Determine the [X, Y] coordinate at the center of the cell enclosing the given text.  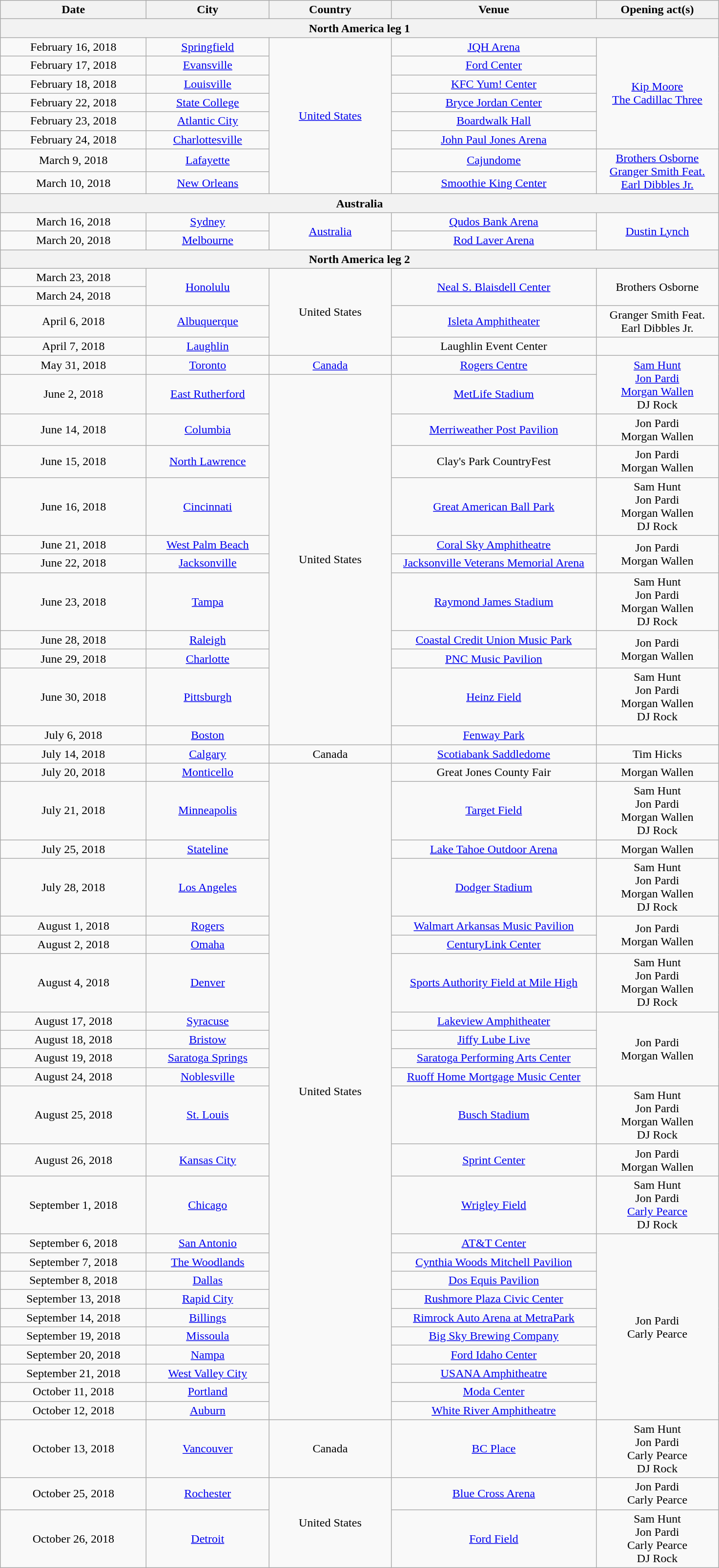
White River Amphitheatre [494, 1410]
Bryce Jordan Center [494, 102]
City [208, 10]
Evansville [208, 65]
June 23, 2018 [73, 601]
Walmart Arkansas Music Pavilion [494, 926]
June 30, 2018 [73, 697]
Toronto [208, 365]
April 7, 2018 [73, 346]
Atlantic City [208, 121]
MetLife Stadium [494, 394]
Rochester [208, 1493]
February 16, 2018 [73, 47]
Raleigh [208, 640]
BC Place [494, 1448]
Heinz Field [494, 697]
June 22, 2018 [73, 563]
Denver [208, 983]
Neal S. Blaisdell Center [494, 287]
Rimrock Auto Arena at MetraPark [494, 1318]
Fenway Park [494, 735]
August 17, 2018 [73, 1021]
August 26, 2018 [73, 1160]
March 16, 2018 [73, 222]
September 19, 2018 [73, 1336]
September 13, 2018 [73, 1299]
Saratoga Performing Arts Center [494, 1058]
Detroit [208, 1538]
Lafayette [208, 160]
North America leg 2 [359, 259]
Sports Authority Field at Mile High [494, 983]
Chicago [208, 1204]
Missoula [208, 1336]
CenturyLink Center [494, 944]
Raymond James Stadium [494, 601]
Ruoff Home Mortgage Music Center [494, 1077]
USANA Amphitheatre [494, 1373]
September 6, 2018 [73, 1243]
Honolulu [208, 287]
Omaha [208, 944]
Rapid City [208, 1299]
Moda Center [494, 1392]
Charlottesville [208, 140]
Laughlin Event Center [494, 346]
Los Angeles [208, 887]
May 31, 2018 [73, 365]
June 14, 2018 [73, 429]
Charlotte [208, 658]
October 13, 2018 [73, 1448]
July 14, 2018 [73, 754]
Rogers [208, 926]
Kansas City [208, 1160]
Country [330, 10]
September 8, 2018 [73, 1281]
Smoothie King Center [494, 183]
June 28, 2018 [73, 640]
August 1, 2018 [73, 926]
September 7, 2018 [73, 1262]
Cincinnati [208, 507]
August 2, 2018 [73, 944]
Columbia [208, 429]
September 21, 2018 [73, 1373]
February 18, 2018 [73, 84]
Sydney [208, 222]
North Lawrence [208, 462]
North America leg 1 [359, 28]
Clay's Park CountryFest [494, 462]
September 20, 2018 [73, 1355]
Kip MooreThe Cadillac Three [657, 93]
Portland [208, 1392]
February 17, 2018 [73, 65]
Springfield [208, 47]
August 25, 2018 [73, 1115]
Lake Tahoe Outdoor Arena [494, 849]
West Valley City [208, 1373]
Target Field [494, 811]
Isleta Amphitheater [494, 321]
Blue Cross Arena [494, 1493]
State College [208, 102]
Date [73, 10]
October 12, 2018 [73, 1410]
August 4, 2018 [73, 983]
Cynthia Woods Mitchell Pavilion [494, 1262]
Pittsburgh [208, 697]
Syracuse [208, 1021]
Stateline [208, 849]
Coastal Credit Union Music Park [494, 640]
San Antonio [208, 1243]
Billings [208, 1318]
Bristow [208, 1039]
Saratoga Springs [208, 1058]
October 11, 2018 [73, 1392]
Great Jones County Fair [494, 773]
February 22, 2018 [73, 102]
Great American Ball Park [494, 507]
Boardwalk Hall [494, 121]
Ford Field [494, 1538]
Cajundome [494, 160]
Minneapolis [208, 811]
New Orleans [208, 183]
Boston [208, 735]
March 10, 2018 [73, 183]
The Woodlands [208, 1262]
October 25, 2018 [73, 1493]
Ford Center [494, 65]
Jacksonville Veterans Memorial Arena [494, 563]
Tampa [208, 601]
August 24, 2018 [73, 1077]
Brothers Osborne [657, 287]
West Palm Beach [208, 545]
Dallas [208, 1281]
Sprint Center [494, 1160]
February 24, 2018 [73, 140]
Dustin Lynch [657, 231]
March 23, 2018 [73, 278]
Laughlin [208, 346]
JQH Arena [494, 47]
Wrigley Field [494, 1204]
March 9, 2018 [73, 160]
Lakeview Amphitheater [494, 1021]
Auburn [208, 1410]
St. Louis [208, 1115]
July 20, 2018 [73, 773]
Vancouver [208, 1448]
October 26, 2018 [73, 1538]
February 23, 2018 [73, 121]
June 16, 2018 [73, 507]
June 2, 2018 [73, 394]
Opening act(s) [657, 10]
June 15, 2018 [73, 462]
Dodger Stadium [494, 887]
Melbourne [208, 240]
Big Sky Brewing Company [494, 1336]
Merriweather Post Pavilion [494, 429]
August 18, 2018 [73, 1039]
June 29, 2018 [73, 658]
Jacksonville [208, 563]
PNC Music Pavilion [494, 658]
Ford Idaho Center [494, 1355]
Rogers Centre [494, 365]
Qudos Bank Arena [494, 222]
Coral Sky Amphitheatre [494, 545]
Tim Hicks [657, 754]
July 28, 2018 [73, 887]
Louisville [208, 84]
Albuquerque [208, 321]
AT&T Center [494, 1243]
KFC Yum! Center [494, 84]
September 1, 2018 [73, 1204]
Noblesville [208, 1077]
John Paul Jones Arena [494, 140]
Jiffy Lube Live [494, 1039]
Monticello [208, 773]
August 19, 2018 [73, 1058]
July 21, 2018 [73, 811]
April 6, 2018 [73, 321]
Granger Smith Feat. Earl Dibbles Jr. [657, 321]
June 21, 2018 [73, 545]
Calgary [208, 754]
Dos Equis Pavilion [494, 1281]
July 6, 2018 [73, 735]
Venue [494, 10]
July 25, 2018 [73, 849]
Brothers OsborneGranger Smith Feat. Earl Dibbles Jr. [657, 171]
Rushmore Plaza Civic Center [494, 1299]
Scotiabank Saddledome [494, 754]
September 14, 2018 [73, 1318]
March 24, 2018 [73, 296]
March 20, 2018 [73, 240]
East Rutherford [208, 394]
Nampa [208, 1355]
Rod Laver Arena [494, 240]
Busch Stadium [494, 1115]
